Return the [X, Y] coordinate for the center point of the cell that contains the specified text.  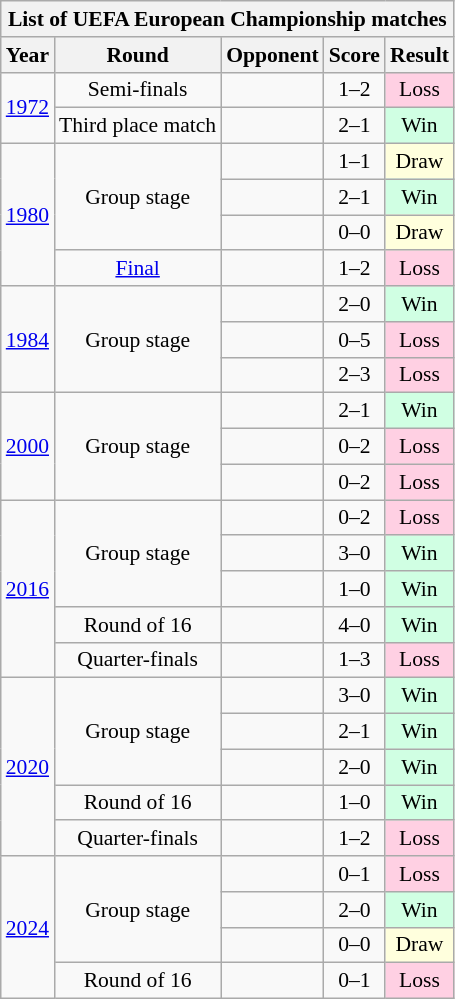
1980 [28, 215]
Opponent [272, 55]
2016 [28, 589]
4–0 [354, 625]
Score [354, 55]
Round [138, 55]
1984 [28, 340]
2–3 [354, 375]
1–3 [354, 660]
2000 [28, 446]
0–5 [354, 340]
List of UEFA European Championship matches [228, 19]
Third place match [138, 126]
Semi-finals [138, 90]
2020 [28, 767]
2024 [28, 927]
Year [28, 55]
Final [138, 269]
1–1 [354, 162]
1972 [28, 108]
Result [420, 55]
